Output the [x, y] coordinate of the center of the cell containing the given text.  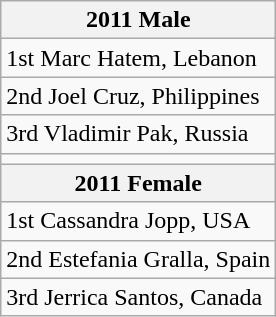
3rd Vladimir Pak, Russia [138, 134]
2011 Female [138, 183]
2nd Joel Cruz, Philippines [138, 96]
2nd Estefania Gralla, Spain [138, 259]
1st Marc Hatem, Lebanon [138, 58]
1st Cassandra Jopp, USA [138, 221]
3rd Jerrica Santos, Canada [138, 297]
2011 Male [138, 20]
